From the cell containing the given text, extract its center point as [x, y] coordinate. 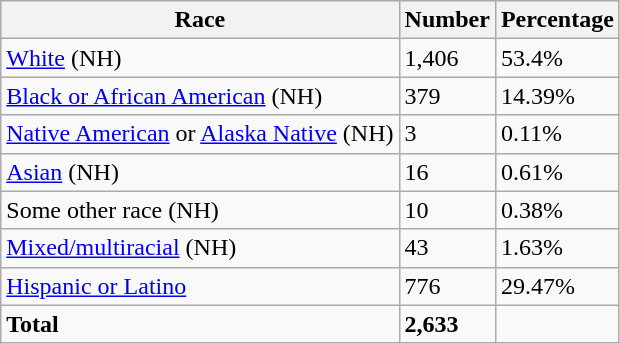
2,633 [447, 324]
1,406 [447, 58]
53.4% [557, 58]
0.11% [557, 134]
Number [447, 20]
White (NH) [200, 58]
Some other race (NH) [200, 210]
0.61% [557, 172]
Race [200, 20]
Asian (NH) [200, 172]
43 [447, 248]
10 [447, 210]
3 [447, 134]
Native American or Alaska Native (NH) [200, 134]
Black or African American (NH) [200, 96]
Hispanic or Latino [200, 286]
0.38% [557, 210]
Percentage [557, 20]
16 [447, 172]
29.47% [557, 286]
Mixed/multiracial (NH) [200, 248]
1.63% [557, 248]
14.39% [557, 96]
379 [447, 96]
Total [200, 324]
776 [447, 286]
